Output the (x, y) coordinate of the center of the cell containing the given text.  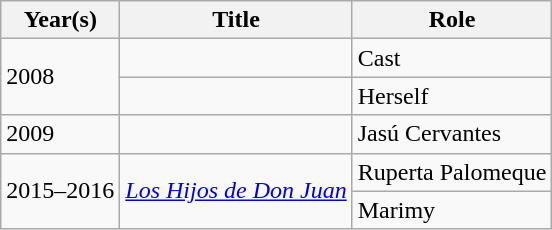
Herself (452, 96)
Los Hijos de Don Juan (236, 191)
Title (236, 20)
Marimy (452, 210)
2015–2016 (60, 191)
2009 (60, 134)
Cast (452, 58)
Year(s) (60, 20)
Jasú Cervantes (452, 134)
2008 (60, 77)
Ruperta Palomeque (452, 172)
Role (452, 20)
